Provide the (x, y) coordinate of the cell's center where the given text is located.  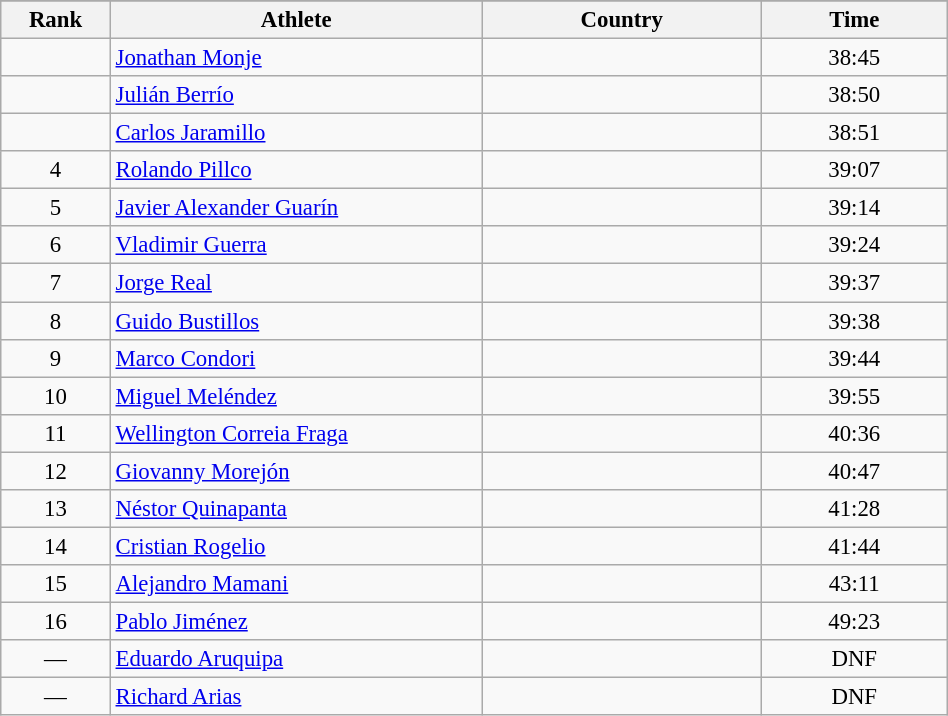
16 (56, 621)
Guido Bustillos (296, 321)
39:37 (854, 283)
Carlos Jaramillo (296, 133)
Julián Berrío (296, 95)
15 (56, 584)
Richard Arias (296, 697)
13 (56, 509)
Pablo Jiménez (296, 621)
Jonathan Monje (296, 58)
9 (56, 358)
40:36 (854, 433)
Jorge Real (296, 283)
Rolando Pillco (296, 170)
39:24 (854, 245)
Néstor Quinapanta (296, 509)
41:44 (854, 546)
39:07 (854, 170)
Vladimir Guerra (296, 245)
Miguel Meléndez (296, 396)
38:51 (854, 133)
39:55 (854, 396)
Javier Alexander Guarín (296, 208)
5 (56, 208)
Eduardo Aruquipa (296, 659)
Cristian Rogelio (296, 546)
40:47 (854, 471)
7 (56, 283)
Wellington Correia Fraga (296, 433)
39:38 (854, 321)
39:44 (854, 358)
6 (56, 245)
38:45 (854, 58)
39:14 (854, 208)
Time (854, 20)
38:50 (854, 95)
Giovanny Morejón (296, 471)
Athlete (296, 20)
12 (56, 471)
49:23 (854, 621)
4 (56, 170)
41:28 (854, 509)
Country (622, 20)
10 (56, 396)
11 (56, 433)
14 (56, 546)
43:11 (854, 584)
Rank (56, 20)
8 (56, 321)
Marco Condori (296, 358)
Alejandro Mamani (296, 584)
